Locate the cell with the specified text and output its (X, Y) center coordinate. 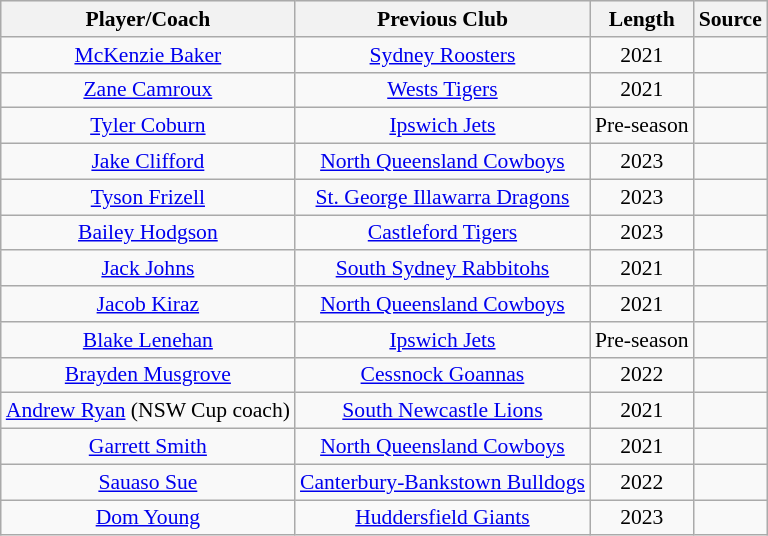
Zane Camroux (148, 90)
Garrett Smith (148, 447)
South Sydney Rabbitohs (442, 269)
Sydney Roosters (442, 55)
Huddersfield Giants (442, 518)
Jack Johns (148, 269)
Brayden Musgrove (148, 375)
Andrew Ryan (NSW Cup coach) (148, 411)
McKenzie Baker (148, 55)
Blake Lenehan (148, 340)
Previous Club (442, 19)
Player/Coach (148, 19)
Wests Tigers (442, 90)
Canterbury-Bankstown Bulldogs (442, 482)
St. George Illawarra Dragons (442, 197)
Cessnock Goannas (442, 375)
Bailey Hodgson (148, 233)
Dom Young (148, 518)
Jacob Kiraz (148, 304)
Source (730, 19)
Castleford Tigers (442, 233)
Length (642, 19)
Jake Clifford (148, 162)
Tyler Coburn (148, 126)
Tyson Frizell (148, 197)
South Newcastle Lions (442, 411)
Sauaso Sue (148, 482)
